Determine the [x, y] coordinate at the center of the cell enclosing the given text.  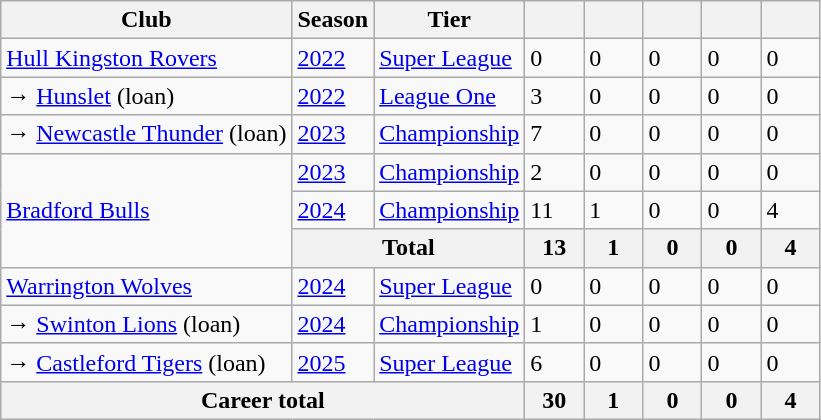
Career total [263, 400]
League One [450, 96]
2 [554, 172]
Hull Kingston Rovers [146, 58]
13 [554, 248]
2025 [333, 362]
Season [333, 20]
3 [554, 96]
6 [554, 362]
Bradford Bulls [146, 210]
→ Castleford Tigers (loan) [146, 362]
7 [554, 134]
→ Newcastle Thunder (loan) [146, 134]
Warrington Wolves [146, 286]
Total [408, 248]
11 [554, 210]
Tier [450, 20]
30 [554, 400]
→ Swinton Lions (loan) [146, 324]
Club [146, 20]
→ Hunslet (loan) [146, 96]
